Identify which cell holds the provided text, then report its (x, y) central coordinate. 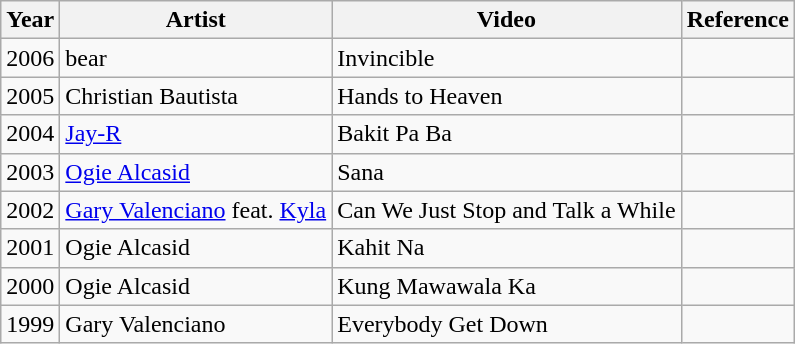
Reference (738, 20)
Sana (506, 172)
Artist (196, 20)
Bakit Pa Ba (506, 134)
Year (30, 20)
Kung Mawawala Ka (506, 286)
2005 (30, 96)
bear (196, 58)
Kahit Na (506, 248)
Jay-R (196, 134)
Everybody Get Down (506, 324)
2006 (30, 58)
Can We Just Stop and Talk a While (506, 210)
Gary Valenciano (196, 324)
2000 (30, 286)
2004 (30, 134)
Video (506, 20)
Gary Valenciano feat. Kyla (196, 210)
Christian Bautista (196, 96)
Invincible (506, 58)
1999 (30, 324)
2003 (30, 172)
2001 (30, 248)
Hands to Heaven (506, 96)
2002 (30, 210)
